Output the [x, y] coordinate of the center of the cell containing the given text.  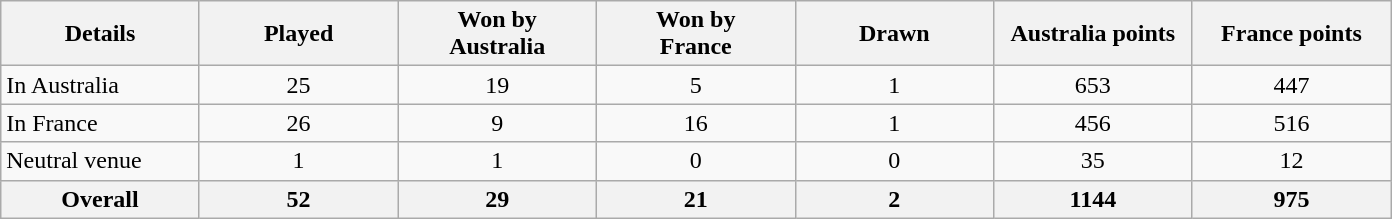
Overall [100, 199]
16 [696, 123]
Australia points [1094, 34]
Neutral venue [100, 161]
26 [298, 123]
456 [1094, 123]
Played [298, 34]
35 [1094, 161]
5 [696, 85]
29 [498, 199]
In France [100, 123]
Details [100, 34]
2 [894, 199]
12 [1292, 161]
516 [1292, 123]
975 [1292, 199]
Won byFrance [696, 34]
447 [1292, 85]
653 [1094, 85]
25 [298, 85]
9 [498, 123]
In Australia [100, 85]
Drawn [894, 34]
21 [696, 199]
Won byAustralia [498, 34]
19 [498, 85]
1144 [1094, 199]
52 [298, 199]
France points [1292, 34]
